Extract the [x, y] coordinate from the center of the cell holding the provided text.  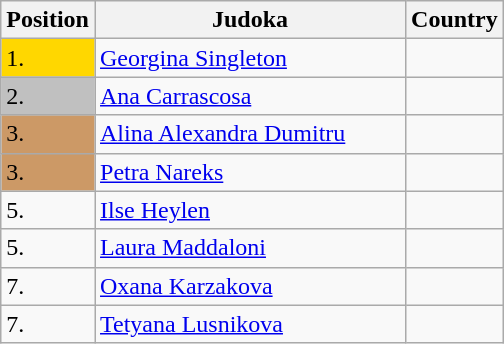
2. [48, 96]
Country [455, 20]
Oxana Karzakova [250, 286]
Ana Carrascosa [250, 96]
Alina Alexandra Dumitru [250, 134]
Petra Nareks [250, 172]
Laura Maddaloni [250, 248]
Judoka [250, 20]
Position [48, 20]
Georgina Singleton [250, 58]
1. [48, 58]
Tetyana Lusnikova [250, 324]
Ilse Heylen [250, 210]
